Identify which cell holds the provided text, then report its [X, Y] central coordinate. 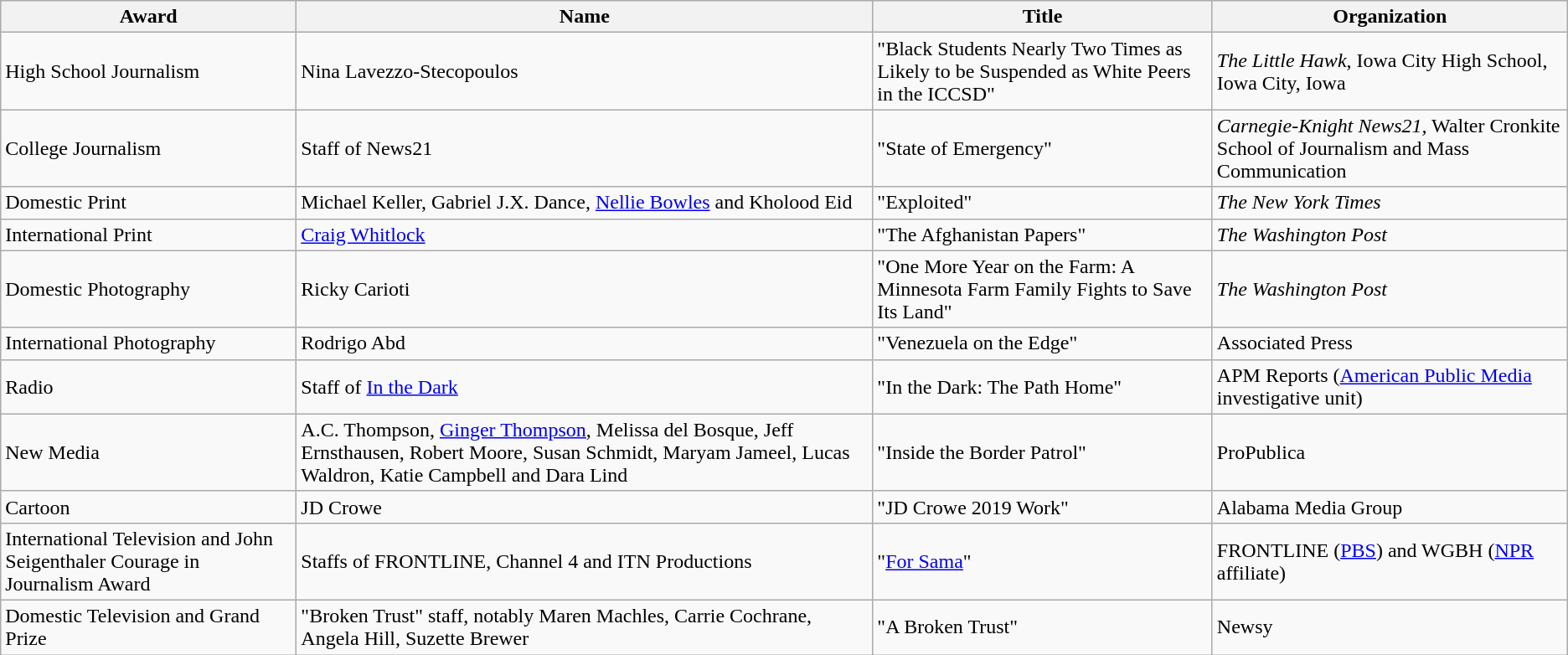
International Television and John Seigenthaler Courage in Journalism Award [149, 561]
Carnegie-Knight News21, Walter Cronkite School of Journalism and Mass Communication [1390, 148]
"Inside the Border Patrol" [1043, 452]
Newsy [1390, 627]
"For Sama" [1043, 561]
"JD Crowe 2019 Work" [1043, 507]
"Venezuela on the Edge" [1043, 343]
"Broken Trust" staff, notably Maren Machles, Carrie Cochrane, Angela Hill, Suzette Brewer [585, 627]
"One More Year on the Farm: A Minnesota Farm Family Fights to Save Its Land" [1043, 289]
International Print [149, 235]
Staff of News21 [585, 148]
FRONTLINE (PBS) and WGBH (NPR affiliate) [1390, 561]
Craig Whitlock [585, 235]
Domestic Print [149, 203]
APM Reports (American Public Media investigative unit) [1390, 387]
Ricky Carioti [585, 289]
Nina Lavezzo-Stecopoulos [585, 71]
The New York Times [1390, 203]
"A Broken Trust" [1043, 627]
Rodrigo Abd [585, 343]
JD Crowe [585, 507]
Alabama Media Group [1390, 507]
Award [149, 17]
Associated Press [1390, 343]
High School Journalism [149, 71]
"State of Emergency" [1043, 148]
"Exploited" [1043, 203]
Staff of In the Dark [585, 387]
New Media [149, 452]
Domestic Television and Grand Prize [149, 627]
Staffs of FRONTLINE, Channel 4 and ITN Productions [585, 561]
Domestic Photography [149, 289]
Title [1043, 17]
Organization [1390, 17]
Cartoon [149, 507]
Michael Keller, Gabriel J.X. Dance, Nellie Bowles and Kholood Eid [585, 203]
The Little Hawk, Iowa City High School, Iowa City, Iowa [1390, 71]
International Photography [149, 343]
Radio [149, 387]
"In the Dark: The Path Home" [1043, 387]
"Black Students Nearly Two Times as Likely to be Suspended as White Peers in the ICCSD" [1043, 71]
ProPublica [1390, 452]
Name [585, 17]
College Journalism [149, 148]
"The Afghanistan Papers" [1043, 235]
